Determine the [X, Y] coordinate at the center of the cell enclosing the given text.  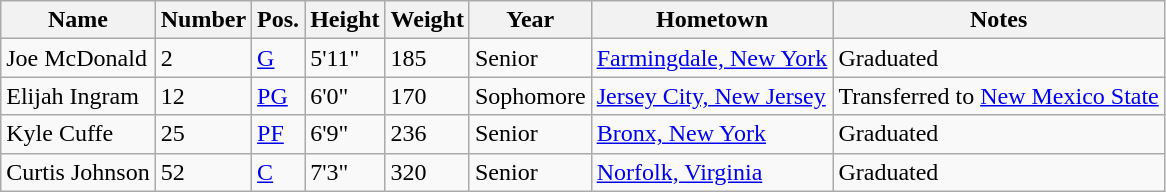
Elijah Ingram [78, 96]
Pos. [278, 20]
Norfolk, Virginia [712, 172]
C [278, 172]
Farmingdale, New York [712, 58]
Number [203, 20]
Notes [998, 20]
185 [427, 58]
PF [278, 134]
Curtis Johnson [78, 172]
PG [278, 96]
236 [427, 134]
Transferred to New Mexico State [998, 96]
12 [203, 96]
320 [427, 172]
52 [203, 172]
Joe McDonald [78, 58]
170 [427, 96]
Weight [427, 20]
7'3" [345, 172]
Bronx, New York [712, 134]
2 [203, 58]
Hometown [712, 20]
Jersey City, New Jersey [712, 96]
G [278, 58]
25 [203, 134]
Height [345, 20]
5'11" [345, 58]
Year [530, 20]
6'0" [345, 96]
Sophomore [530, 96]
Kyle Cuffe [78, 134]
Name [78, 20]
6'9" [345, 134]
